Identify which cell holds the provided text, then report its [x, y] central coordinate. 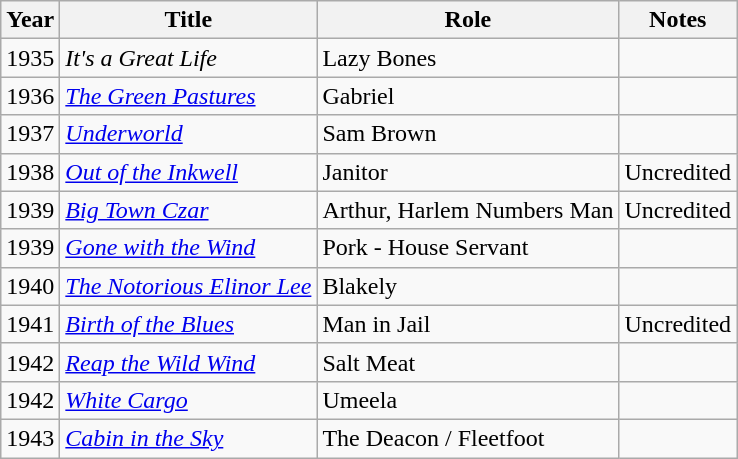
1938 [30, 172]
Sam Brown [468, 134]
1940 [30, 286]
Role [468, 20]
Blakely [468, 286]
Underworld [188, 134]
Pork - House Servant [468, 248]
1936 [30, 96]
Year [30, 20]
Big Town Czar [188, 210]
Umeela [468, 400]
Salt Meat [468, 362]
1943 [30, 438]
Notes [678, 20]
Arthur, Harlem Numbers Man [468, 210]
Gabriel [468, 96]
1937 [30, 134]
1941 [30, 324]
It's a Great Life [188, 58]
Reap the Wild Wind [188, 362]
The Deacon / Fleetfoot [468, 438]
Gone with the Wind [188, 248]
Man in Jail [468, 324]
White Cargo [188, 400]
Birth of the Blues [188, 324]
Cabin in the Sky [188, 438]
Janitor [468, 172]
The Green Pastures [188, 96]
Title [188, 20]
The Notorious Elinor Lee [188, 286]
Out of the Inkwell [188, 172]
Lazy Bones [468, 58]
1935 [30, 58]
